Pinpoint the cell where the given text exists, returning its [X, Y] midpoint coordinate. 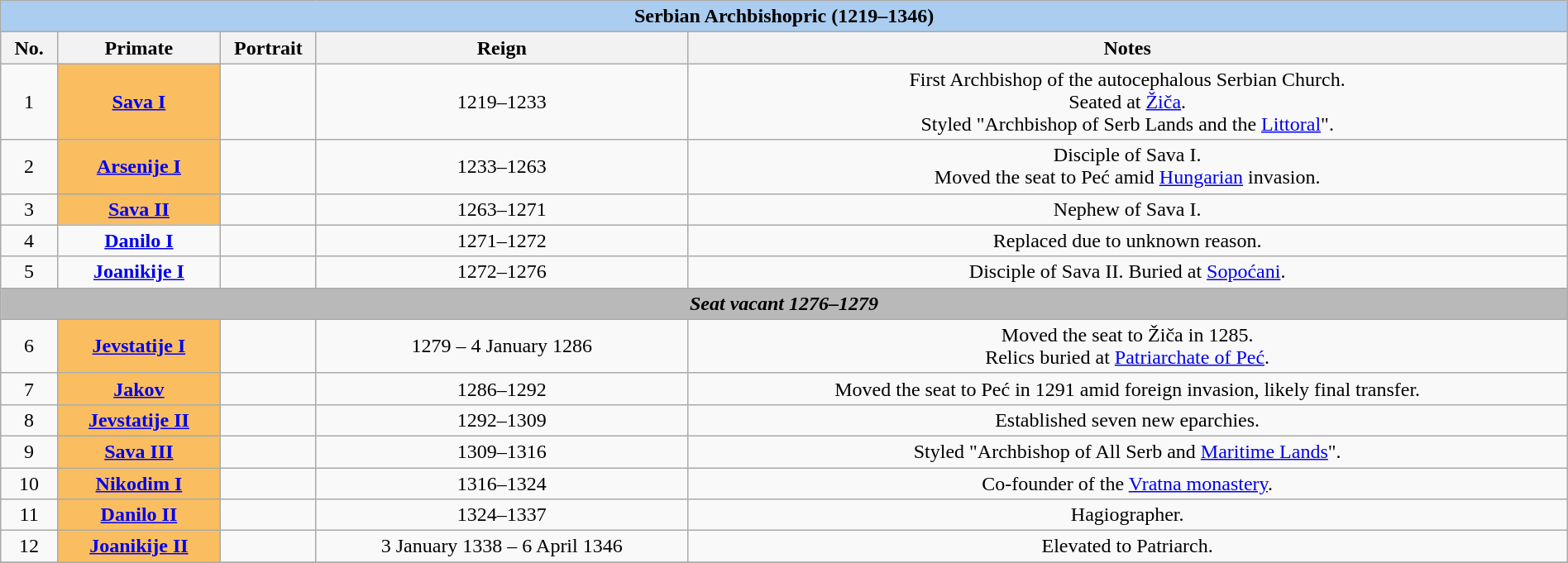
Styled "Archbishop of All Serb and Maritime Lands". [1127, 451]
Danilo I [139, 241]
Notes [1127, 48]
Sava I [139, 102]
1292–1309 [501, 420]
Joanikije I [139, 272]
Nikodim I [139, 484]
1286–1292 [501, 389]
Elevated to Patriarch. [1127, 546]
Jakov [139, 389]
Joanikije II [139, 546]
7 [30, 389]
1324–1337 [501, 515]
1271–1272 [501, 241]
Moved the seat to Žiča in 1285.Relics buried at Patriarchate of Peć. [1127, 346]
First Archbishop of the autocephalous Serbian Church.Seated at Žiča.Styled "Archbishop of Serb Lands and the Littoral". [1127, 102]
Sava III [139, 451]
Co-founder of the Vratna monastery. [1127, 484]
Established seven new eparchies. [1127, 420]
Disciple of Sava II. Buried at Sopoćani. [1127, 272]
1233–1263 [501, 167]
Arsenije I [139, 167]
Moved the seat to Peć in 1291 amid foreign invasion, likely final transfer. [1127, 389]
11 [30, 515]
Sava II [139, 209]
No. [30, 48]
Reign [501, 48]
Disciple of Sava I.Moved the seat to Peć amid Hungarian invasion. [1127, 167]
Primate [139, 48]
6 [30, 346]
Danilo II [139, 515]
1263–1271 [501, 209]
1219–1233 [501, 102]
1316–1324 [501, 484]
10 [30, 484]
1 [30, 102]
1309–1316 [501, 451]
Portrait [268, 48]
3 January 1338 – 6 April 1346 [501, 546]
Jevstatije I [139, 346]
Serbian Archbishopric (1219–1346) [784, 17]
5 [30, 272]
4 [30, 241]
Seat vacant 1276–1279 [784, 303]
1279 – 4 January 1286 [501, 346]
3 [30, 209]
Jevstatije II [139, 420]
8 [30, 420]
Replaced due to unknown reason. [1127, 241]
9 [30, 451]
12 [30, 546]
Hagiographer. [1127, 515]
2 [30, 167]
1272–1276 [501, 272]
Nephew of Sava I. [1127, 209]
